Locate the cell with the specified text and output its (X, Y) center coordinate. 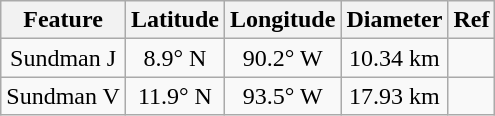
Diameter (394, 20)
8.9° N (174, 58)
Longitude (282, 20)
11.9° N (174, 96)
10.34 km (394, 58)
17.93 km (394, 96)
Ref (472, 20)
90.2° W (282, 58)
Latitude (174, 20)
Sundman V (64, 96)
Feature (64, 20)
Sundman J (64, 58)
93.5° W (282, 96)
